Locate the cell with the specified text and output its (X, Y) center coordinate. 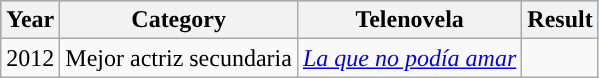
Mejor actriz secundaria (179, 58)
2012 (30, 58)
Telenovela (409, 20)
Category (179, 20)
Year (30, 20)
La que no podía amar (409, 58)
Result (560, 20)
